Return (X, Y) of the center of cell containing provided text 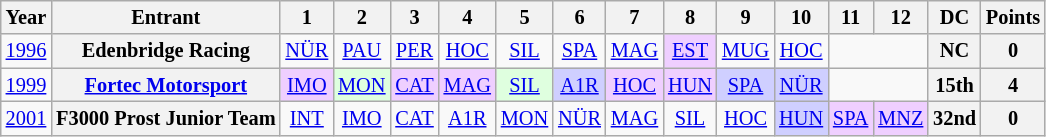
Year (26, 17)
EST (690, 51)
7 (634, 17)
MUG (746, 51)
5 (524, 17)
Edenbridge Racing (166, 51)
1996 (26, 51)
2001 (26, 118)
DC (954, 17)
8 (690, 17)
Fortec Motorsport (166, 85)
32nd (954, 118)
NC (954, 51)
15th (954, 85)
10 (801, 17)
2 (362, 17)
MNZ (900, 118)
12 (900, 17)
PAU (362, 51)
Points (1013, 17)
3 (414, 17)
F3000 Prost Junior Team (166, 118)
Entrant (166, 17)
1999 (26, 85)
1 (306, 17)
INT (306, 118)
PER (414, 51)
6 (580, 17)
9 (746, 17)
11 (850, 17)
